Detect which cell encompasses the target text, then output its [X, Y] center coordinate. 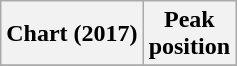
Peak position [189, 34]
Chart (2017) [72, 34]
